Locate the cell with the specified text and output its (X, Y) center coordinate. 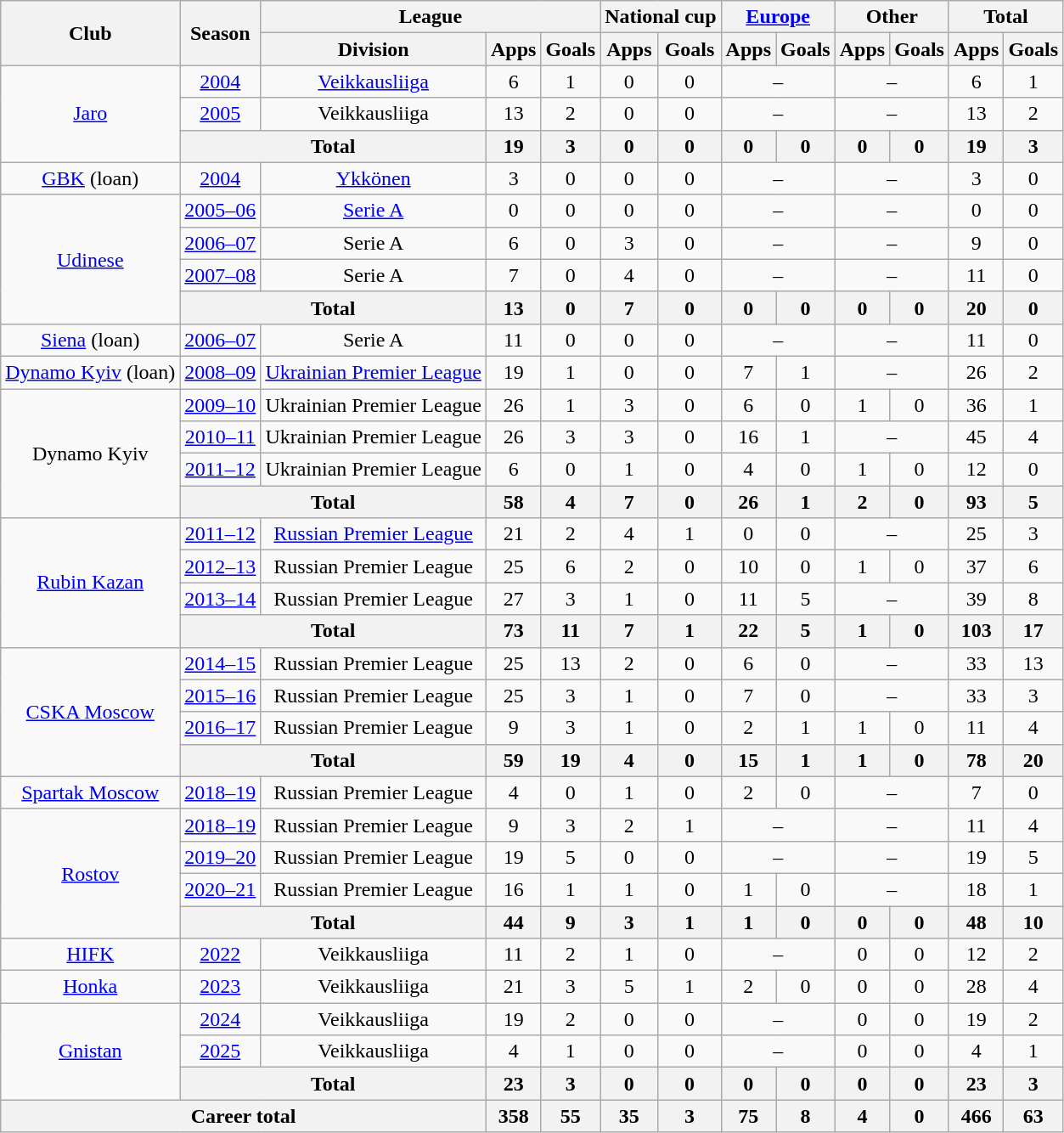
2009–10 (221, 405)
Rostov (90, 873)
93 (976, 502)
18 (976, 889)
27 (513, 599)
2024 (221, 1019)
48 (976, 922)
103 (976, 631)
HIFK (90, 955)
63 (1033, 1116)
2022 (221, 955)
45 (976, 437)
73 (513, 631)
2025 (221, 1051)
55 (571, 1116)
Season (221, 33)
2019–20 (221, 857)
37 (976, 566)
2013–14 (221, 599)
2008–09 (221, 372)
44 (513, 922)
Ykkönen (374, 178)
League (431, 17)
2005 (221, 114)
39 (976, 599)
Siena (loan) (90, 340)
2010–11 (221, 437)
22 (748, 631)
358 (513, 1116)
Jaro (90, 114)
Other (892, 17)
2015–16 (221, 696)
2012–13 (221, 566)
78 (976, 760)
2023 (221, 987)
CSKA Moscow (90, 712)
Rubin Kazan (90, 583)
Udinese (90, 259)
36 (976, 405)
Club (90, 33)
GBK (loan) (90, 178)
2007–08 (221, 275)
National cup (661, 17)
2014–15 (221, 663)
Dynamo Kyiv (90, 454)
75 (748, 1116)
Europe (778, 17)
2020–21 (221, 889)
2005–06 (221, 211)
466 (976, 1116)
Gnistan (90, 1051)
17 (1033, 631)
59 (513, 760)
Dynamo Kyiv (loan) (90, 372)
2016–17 (221, 728)
Honka (90, 987)
Career total (244, 1116)
58 (513, 502)
Spartak Moscow (90, 792)
35 (629, 1116)
Division (374, 49)
15 (748, 760)
28 (976, 987)
